Locate the cell with the specified text and output its (x, y) center coordinate. 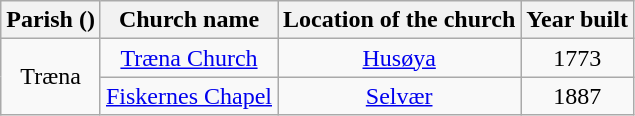
Parish () (51, 20)
Træna Church (188, 58)
Selvær (400, 96)
Husøya (400, 58)
Træna (51, 77)
Year built (578, 20)
1887 (578, 96)
Fiskernes Chapel (188, 96)
Location of the church (400, 20)
1773 (578, 58)
Church name (188, 20)
